Determine the (x, y) coordinate at the center of the cell enclosing the given text.  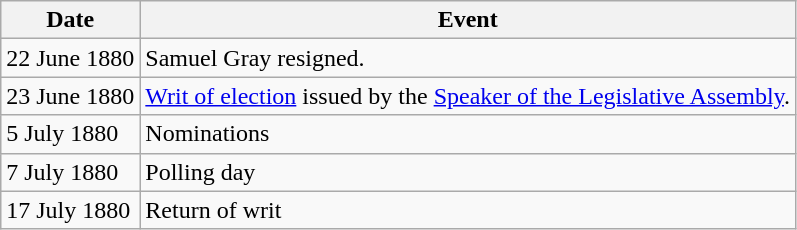
Date (70, 20)
Polling day (468, 172)
7 July 1880 (70, 172)
17 July 1880 (70, 210)
Nominations (468, 134)
Samuel Gray resigned. (468, 58)
23 June 1880 (70, 96)
Return of writ (468, 210)
Event (468, 20)
5 July 1880 (70, 134)
Writ of election issued by the Speaker of the Legislative Assembly. (468, 96)
22 June 1880 (70, 58)
